For the text-containing cell, return its midpoint in [X, Y] coordinate format. 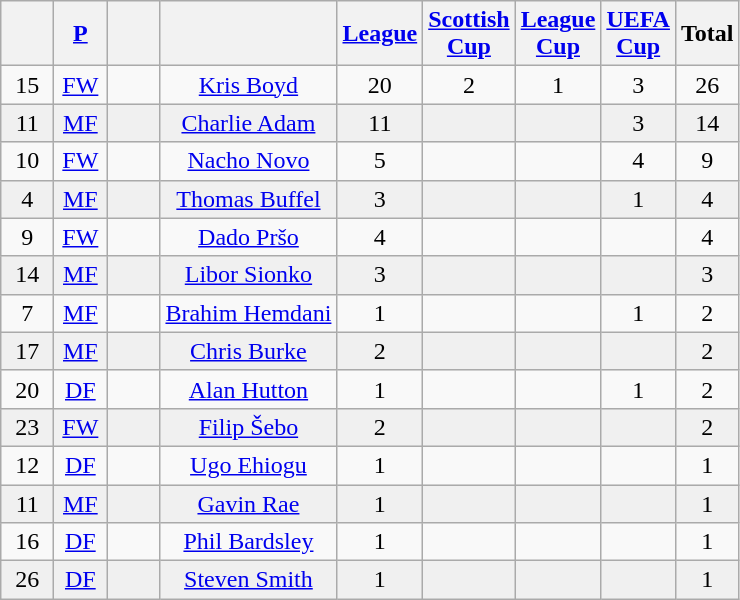
Dado Pršo [248, 237]
Nacho Novo [248, 161]
Filip Šebo [248, 427]
ScottishCup [469, 34]
Phil Bardsley [248, 542]
7 [28, 313]
Total [707, 34]
UEFACup [638, 34]
12 [28, 465]
Charlie Adam [248, 123]
League [380, 34]
16 [28, 542]
Thomas Buffel [248, 199]
Gavin Rae [248, 503]
23 [28, 427]
Ugo Ehiogu [248, 465]
15 [28, 85]
Alan Hutton [248, 389]
Libor Sionko [248, 275]
5 [380, 161]
Chris Burke [248, 351]
Kris Boyd [248, 85]
10 [28, 161]
LeagueCup [558, 34]
17 [28, 351]
P [80, 34]
Brahim Hemdani [248, 313]
Steven Smith [248, 580]
